Locate the cell with the specified text and output its (X, Y) center coordinate. 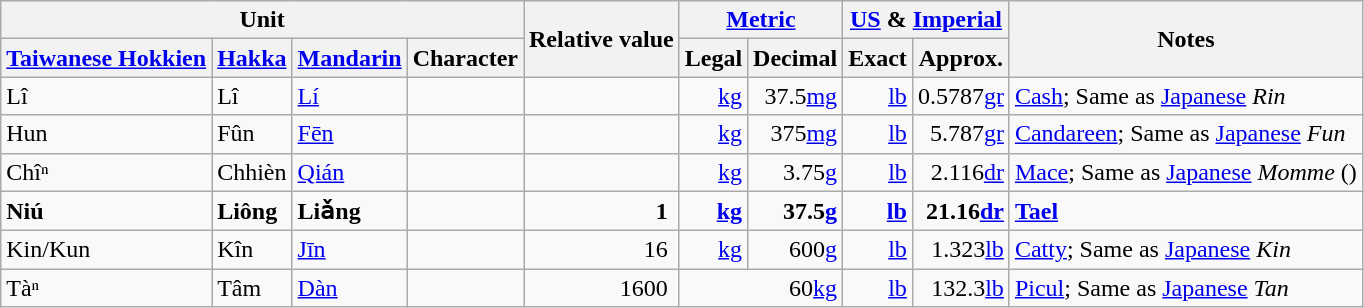
Cash; Same as Japanese Rin (1186, 96)
Liǎng (350, 211)
0.5787gr (960, 96)
Unit (262, 20)
Niú (106, 211)
Hun (106, 134)
Character (465, 58)
Approx. (960, 58)
Taiwanese Hokkien (106, 58)
132.3lb (960, 288)
Tael (1186, 211)
Catty; Same as Japanese Kin (1186, 250)
2.116dr (960, 172)
Notes (1186, 39)
Legal (713, 58)
16 (602, 250)
600g (796, 250)
Tâm (252, 288)
Liông (252, 211)
Metric (760, 20)
37.5mg (796, 96)
Qián (350, 172)
5.787gr (960, 134)
Fēn (350, 134)
Exact (878, 58)
21.16dr (960, 211)
Hakka (252, 58)
Mace; Same as Japanese Momme () (1186, 172)
Picul; Same as Japanese Tan (1186, 288)
3.75g (796, 172)
Tàⁿ (106, 288)
Chîⁿ (106, 172)
1.323lb (960, 250)
Jīn (350, 250)
37.5g (796, 211)
Kîn (252, 250)
Lí (350, 96)
Kin/Kun (106, 250)
1 (602, 211)
Dàn (350, 288)
US & Imperial (926, 20)
60kg (760, 288)
Relative value (602, 39)
Chhièn (252, 172)
Fûn (252, 134)
375mg (796, 134)
Decimal (796, 58)
1600 (602, 288)
Mandarin (350, 58)
Candareen; Same as Japanese Fun (1186, 134)
